Scan for the cell matching the given text and deliver its [x, y] coordinate at center. 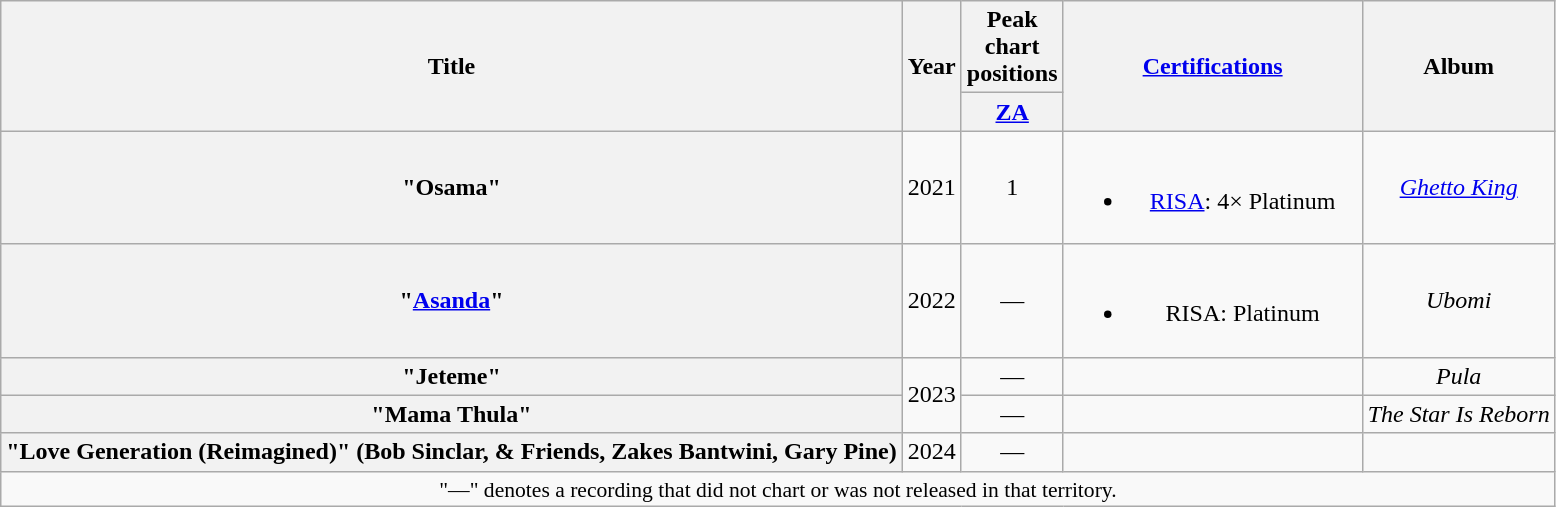
2022 [932, 300]
"Love Generation (Reimagined)" (Bob Sinclar, & Friends, Zakes Bantwini, Gary Pine) [452, 452]
"Osama" [452, 188]
The Star Is Reborn [1458, 414]
Pula [1458, 376]
RISA: 4× Platinum [1212, 188]
"—" denotes a recording that did not chart or was not released in that territory. [778, 489]
Certifications [1212, 66]
2023 [932, 395]
"Mama Thula" [452, 414]
ZA [1012, 112]
1 [1012, 188]
"Jeteme" [452, 376]
Album [1458, 66]
Ubomi [1458, 300]
RISA: Platinum [1212, 300]
Ghetto King [1458, 188]
2024 [932, 452]
Title [452, 66]
2021 [932, 188]
Peak chart positions [1012, 47]
"Asanda" [452, 300]
Year [932, 66]
